Locate the cell with the specified text and output its (X, Y) center coordinate. 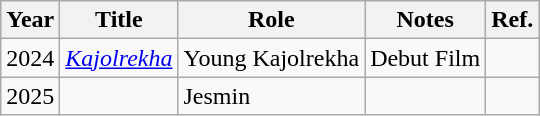
Young Kajolrekha (272, 58)
2025 (30, 96)
Ref. (512, 20)
2024 (30, 58)
Year (30, 20)
Notes (426, 20)
Role (272, 20)
Debut Film (426, 58)
Title (119, 20)
Jesmin (272, 96)
Kajolrekha (119, 58)
